Locate the cell with the specified text and output its [X, Y] center coordinate. 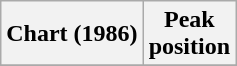
Peakposition [189, 34]
Chart (1986) [72, 34]
